Scan for the cell matching the given text and deliver its [x, y] coordinate at center. 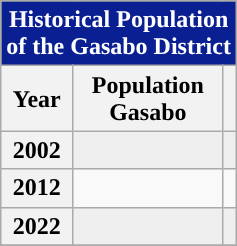
2012 [37, 188]
Population Gasabo [148, 98]
Historical Population of the Gasabo District [119, 34]
2022 [37, 226]
2002 [37, 150]
Year [37, 98]
